From the cell containing the given text, extract its center point as [X, Y] coordinate. 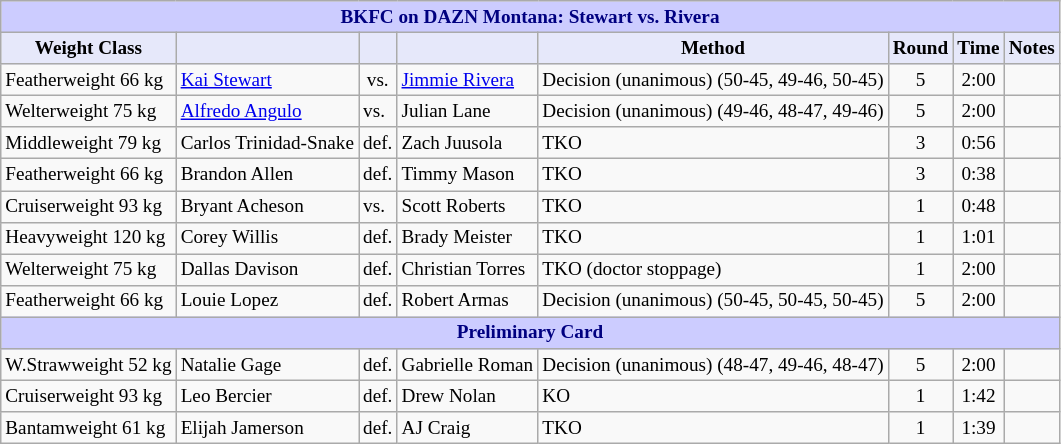
KO [713, 396]
Bryant Acheson [267, 206]
Jimmie Rivera [468, 80]
0:48 [978, 206]
Bantamweight 61 kg [88, 428]
Kai Stewart [267, 80]
Natalie Gage [267, 365]
Decision (unanimous) (50-45, 49-46, 50-45) [713, 80]
Christian Torres [468, 270]
Round [920, 48]
Scott Roberts [468, 206]
Drew Nolan [468, 396]
Middleweight 79 kg [88, 143]
Robert Armas [468, 301]
Method [713, 48]
W.Strawweight 52 kg [88, 365]
Alfredo Angulo [267, 111]
TKO (doctor stoppage) [713, 270]
AJ Craig [468, 428]
Heavyweight 120 kg [88, 238]
0:56 [978, 143]
1:39 [978, 428]
Julian Lane [468, 111]
Notes [1032, 48]
Time [978, 48]
Leo Bercier [267, 396]
0:38 [978, 175]
Louie Lopez [267, 301]
Dallas Davison [267, 270]
Brady Meister [468, 238]
Elijah Jamerson [267, 428]
1:42 [978, 396]
Weight Class [88, 48]
Carlos Trinidad-Snake [267, 143]
Decision (unanimous) (49-46, 48-47, 49-46) [713, 111]
Decision (unanimous) (48-47, 49-46, 48-47) [713, 365]
Corey Willis [267, 238]
Timmy Mason [468, 175]
Brandon Allen [267, 175]
1:01 [978, 238]
Gabrielle Roman [468, 365]
Zach Juusola [468, 143]
Preliminary Card [530, 333]
Decision (unanimous) (50-45, 50-45, 50-45) [713, 301]
BKFC on DAZN Montana: Stewart vs. Rivera [530, 17]
